From the cell containing the given text, extract its center point as [x, y] coordinate. 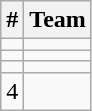
4 [12, 91]
# [12, 20]
Team [58, 20]
